Detect which cell encompasses the target text, then output its (X, Y) center coordinate. 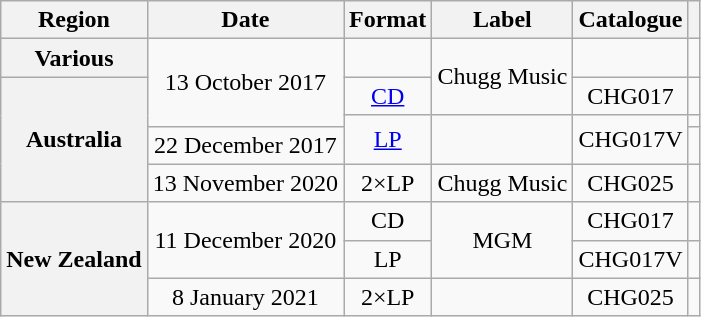
Region (74, 20)
MGM (502, 240)
13 November 2020 (245, 183)
Date (245, 20)
13 October 2017 (245, 82)
8 January 2021 (245, 297)
Format (388, 20)
New Zealand (74, 259)
Australia (74, 140)
22 December 2017 (245, 145)
11 December 2020 (245, 240)
Catalogue (630, 20)
Label (502, 20)
Various (74, 58)
